Pinpoint the cell where the given text exists, returning its [x, y] midpoint coordinate. 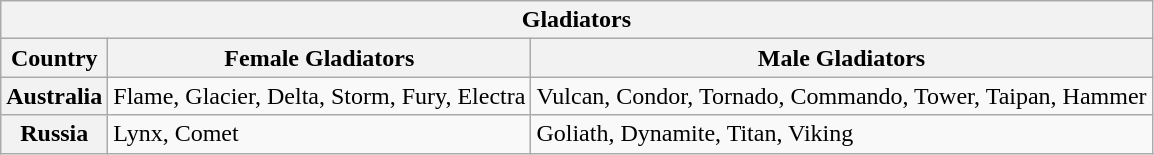
Gladiators [576, 20]
Lynx, Comet [320, 134]
Australia [54, 96]
Male Gladiators [842, 58]
Vulcan, Condor, Tornado, Commando, Tower, Taipan, Hammer [842, 96]
Goliath, Dynamite, Titan, Viking [842, 134]
Russia [54, 134]
Female Gladiators [320, 58]
Country [54, 58]
Flame, Glacier, Delta, Storm, Fury, Electra [320, 96]
